Provide the [x, y] coordinate of the cell's center where the given text is located.  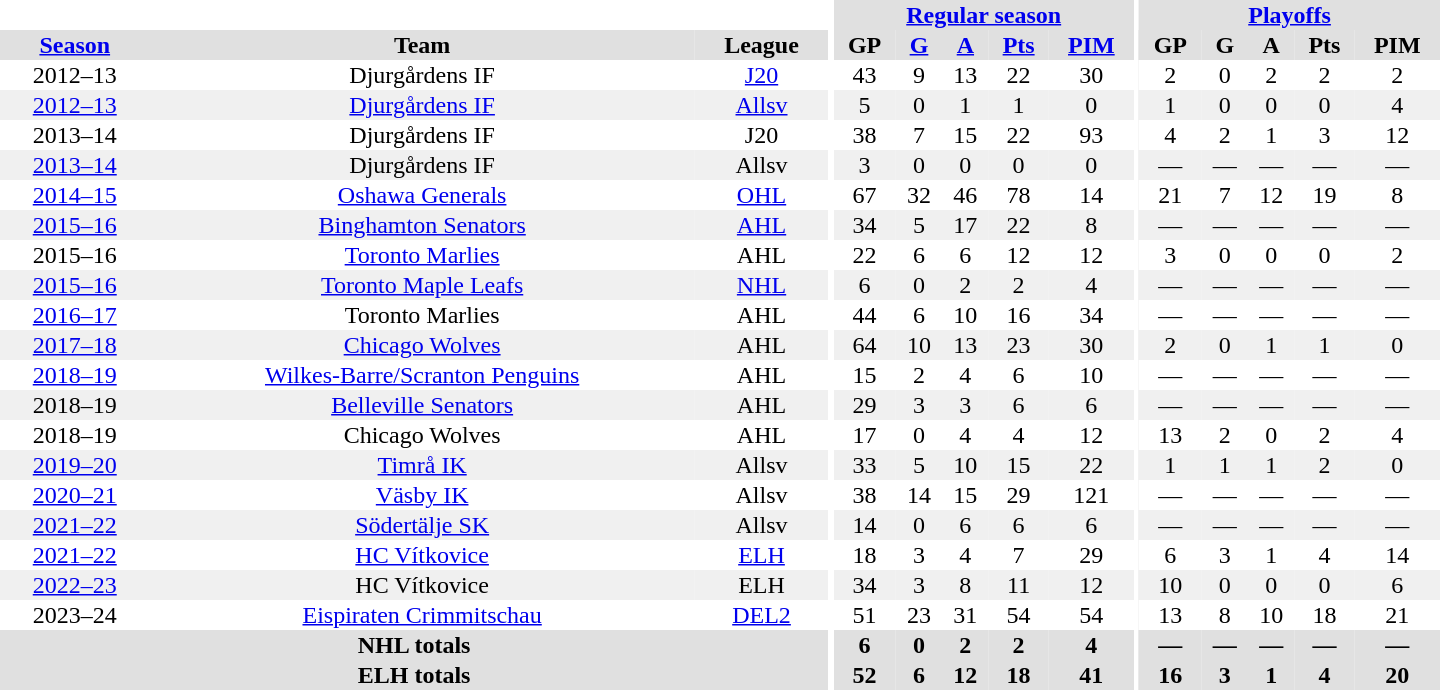
64 [864, 345]
52 [864, 675]
44 [864, 315]
51 [864, 615]
ELH totals [414, 675]
19 [1324, 195]
OHL [762, 195]
Playoffs [1290, 15]
78 [1019, 195]
2020–21 [75, 495]
41 [1092, 675]
NHL totals [414, 645]
DEL2 [762, 615]
Timrå IK [422, 465]
9 [919, 75]
Season [75, 45]
2017–18 [75, 345]
93 [1092, 135]
11 [1019, 585]
Eispiraten Crimmitschau [422, 615]
32 [919, 195]
31 [965, 615]
2023–24 [75, 615]
Södertälje SK [422, 525]
NHL [762, 285]
League [762, 45]
33 [864, 465]
Väsby IK [422, 495]
46 [965, 195]
2022–23 [75, 585]
2019–20 [75, 465]
Belleville Senators [422, 405]
43 [864, 75]
121 [1092, 495]
2016–17 [75, 315]
Oshawa Generals [422, 195]
Toronto Maple Leafs [422, 285]
2014–15 [75, 195]
Wilkes-Barre/Scranton Penguins [422, 375]
Regular season [984, 15]
Binghamton Senators [422, 225]
20 [1397, 675]
67 [864, 195]
Team [422, 45]
